Scan for the cell matching the given text and deliver its (X, Y) coordinate at center. 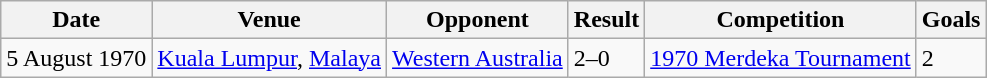
Opponent (478, 20)
Result (606, 20)
Date (76, 20)
Goals (951, 20)
Western Australia (478, 58)
5 August 1970 (76, 58)
1970 Merdeka Tournament (781, 58)
Competition (781, 20)
2–0 (606, 58)
Venue (270, 20)
2 (951, 58)
Kuala Lumpur, Malaya (270, 58)
